Search for the cell housing the specified text and yield its (X, Y) center coordinate. 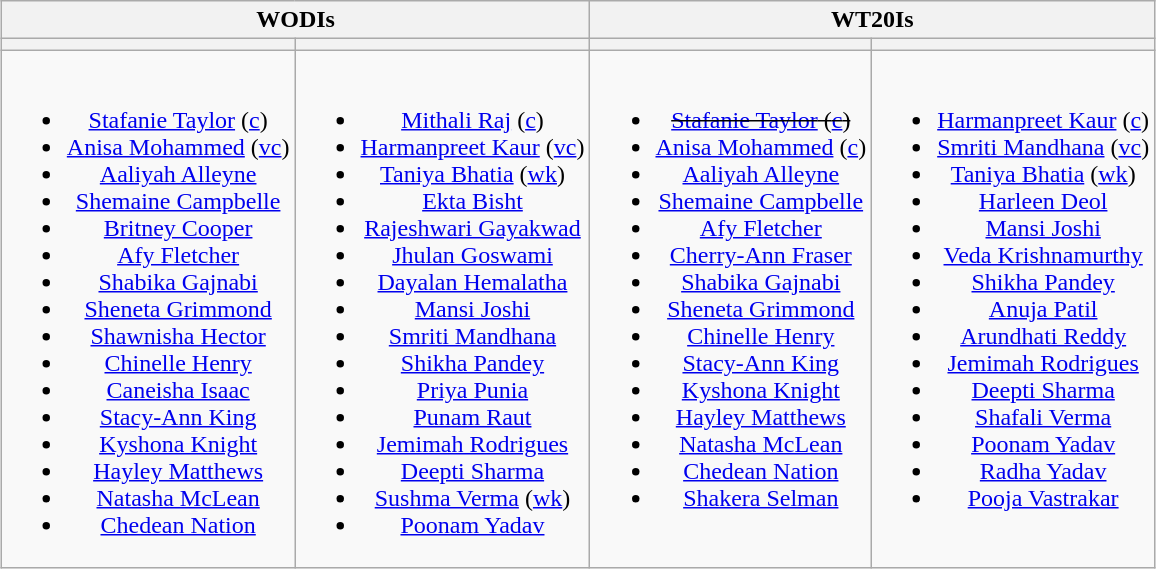
WT20Is (872, 20)
WODIs (296, 20)
